Detect which cell encompasses the target text, then output its [X, Y] center coordinate. 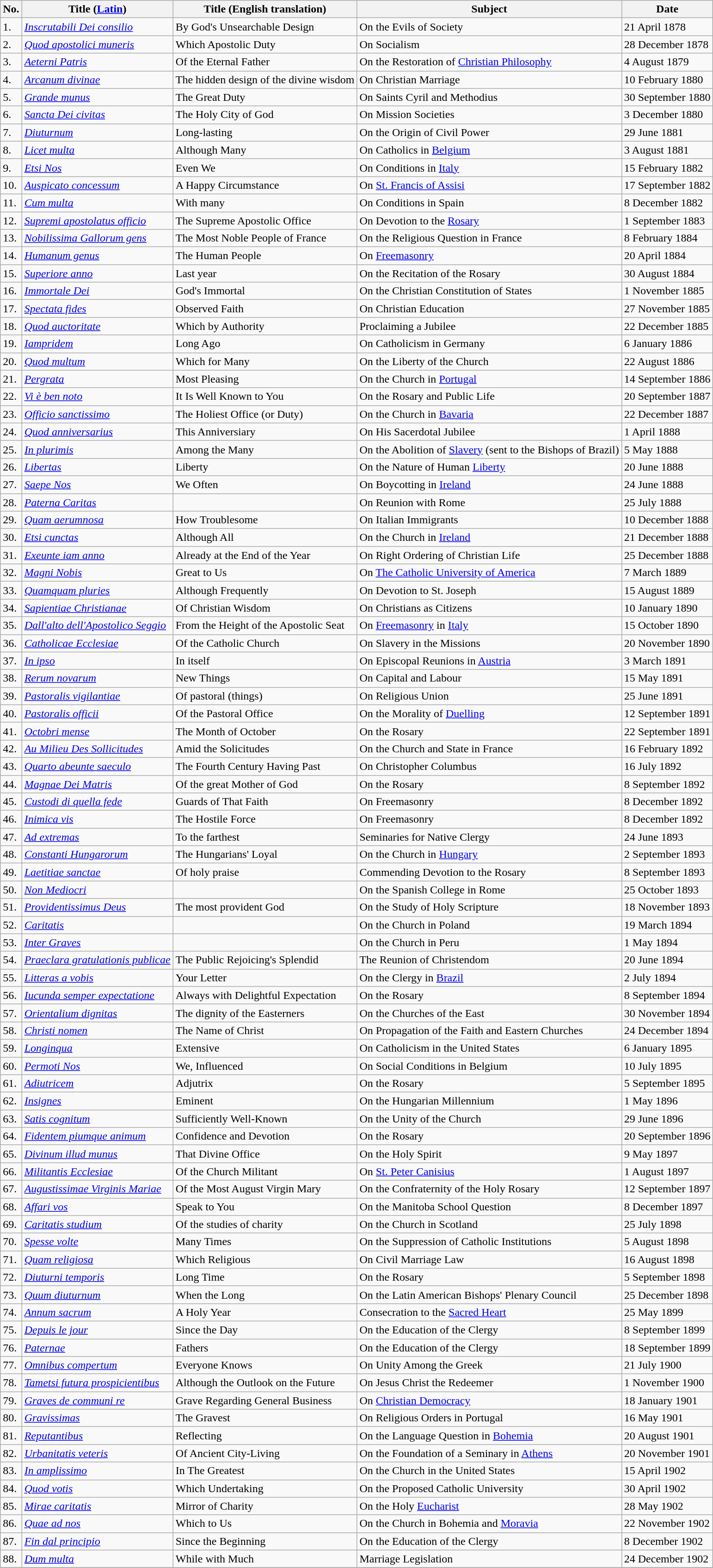
In amplissimo [97, 1471]
50. [11, 890]
Amid the Solicitudes [265, 749]
24 December 1902 [667, 1559]
Superiore anno [97, 273]
On Christian Democracy [489, 1401]
47. [11, 837]
By God's Unsearchable Design [265, 27]
Consecration to the Sacred Heart [489, 1312]
Annum sacrum [97, 1312]
22 December 1887 [667, 414]
While with Much [265, 1559]
20 June 1894 [667, 960]
84. [11, 1488]
70. [11, 1242]
Mirae caritatis [97, 1506]
The Gravest [265, 1418]
25 June 1891 [667, 696]
46. [11, 819]
Grande munus [97, 97]
On the Manitoba School Question [489, 1207]
Marriage Legislation [489, 1559]
Since the Day [265, 1330]
25 December 1888 [667, 555]
24. [11, 432]
73. [11, 1295]
Confidence and Devotion [265, 1136]
The dignity of the Easterners [265, 1013]
The Month of October [265, 731]
Quae ad nos [97, 1524]
Since the Beginning [265, 1541]
The most provident God [265, 907]
In itself [265, 661]
2 July 1894 [667, 978]
40. [11, 713]
7 March 1889 [667, 573]
31. [11, 555]
Quamquam pluries [97, 590]
Quarto abeunte saeculo [97, 766]
21. [11, 379]
Which to Us [265, 1524]
On the Spanish College in Rome [489, 890]
The Holiest Office (or Duty) [265, 414]
On Civil Marriage Law [489, 1259]
59. [11, 1048]
Inimica vis [97, 819]
Of the studies of charity [265, 1224]
Cum multa [97, 203]
On Conditions in Spain [489, 203]
Although Frequently [265, 590]
Arcanum divinae [97, 80]
Laetitiae sanctae [97, 872]
Of Christian Wisdom [265, 608]
On the Recitation of the Rosary [489, 273]
11. [11, 203]
2 September 1893 [667, 855]
Speak to You [265, 1207]
18. [11, 326]
On The Catholic University of America [489, 573]
Octobri mense [97, 731]
37. [11, 661]
15 April 1902 [667, 1471]
Of the great Mother of God [265, 784]
30 August 1884 [667, 273]
6 January 1886 [667, 344]
56. [11, 995]
24 December 1894 [667, 1030]
Custodi di quella fede [97, 802]
1 May 1896 [667, 1101]
6 January 1895 [667, 1048]
Non Mediocri [97, 890]
On Right Ordering of Christian Life [489, 555]
24 June 1888 [667, 484]
On the Foundation of a Seminary in Athens [489, 1453]
On Propagation of the Faith and Eastern Churches [489, 1030]
8 December 1882 [667, 203]
On Devotion to the Rosary [489, 221]
On the Church in Portugal [489, 379]
23. [11, 414]
Which for Many [265, 361]
Sufficiently Well-Known [265, 1119]
19. [11, 344]
Inscrutabili Dei consilio [97, 27]
28 May 1902 [667, 1506]
Sapientiae Christianae [97, 608]
16. [11, 291]
On the Church and State in France [489, 749]
Pergrata [97, 379]
36. [11, 643]
30 April 1902 [667, 1488]
Magnae Dei Matris [97, 784]
On St. Peter Canisius [489, 1171]
Affari vos [97, 1207]
Magni Nobis [97, 573]
On the Suppression of Catholic Institutions [489, 1242]
22 November 1902 [667, 1524]
34. [11, 608]
Humanum genus [97, 256]
18 November 1893 [667, 907]
On the Latin American Bishops' Plenary Council [489, 1295]
On the Church in Hungary [489, 855]
76. [11, 1348]
On Christian Education [489, 309]
49. [11, 872]
Urbanitatis veteris [97, 1453]
Immortale Dei [97, 291]
Nobilissima Gallorum gens [97, 238]
68. [11, 1207]
80. [11, 1418]
On the Study of Holy Scripture [489, 907]
20 September 1887 [667, 397]
Caritatis studium [97, 1224]
10 February 1880 [667, 80]
On Devotion to St. Joseph [489, 590]
Liberty [265, 467]
On the Restoration of Christian Philosophy [489, 62]
On Episcopal Reunions in Austria [489, 661]
The Hungarians' Loyal [265, 855]
Of pastoral (things) [265, 696]
25 December 1898 [667, 1295]
Officio sanctissimo [97, 414]
44. [11, 784]
21 December 1888 [667, 538]
Of Ancient City-Living [265, 1453]
45. [11, 802]
To the farthest [265, 837]
87. [11, 1541]
Proclaiming a Jubilee [489, 326]
On Slavery in the Missions [489, 643]
2. [11, 44]
22. [11, 397]
Omnibus compertum [97, 1365]
16 February 1892 [667, 749]
Inter Graves [97, 942]
On His Sacerdotal Jubilee [489, 432]
5. [11, 97]
8 September 1893 [667, 872]
On Catholics in Belgium [489, 150]
15 August 1889 [667, 590]
Fathers [265, 1348]
6. [11, 115]
Great to Us [265, 573]
8 February 1884 [667, 238]
On the Evils of Society [489, 27]
8. [11, 150]
Paterna Caritas [97, 502]
1. [11, 27]
No. [11, 9]
Supremi apostolatus officio [97, 221]
On the Religious Question in France [489, 238]
8 December 1902 [667, 1541]
8 September 1899 [667, 1330]
10 December 1888 [667, 520]
Eminent [265, 1101]
5 May 1888 [667, 449]
66. [11, 1171]
On St. Francis of Assisi [489, 185]
Of the Pastoral Office [265, 713]
4 August 1879 [667, 62]
82. [11, 1453]
Iampridem [97, 344]
On the Rosary and Public Life [489, 397]
39. [11, 696]
5 September 1895 [667, 1084]
Militantis Ecclesiae [97, 1171]
The hidden design of the divine wisdom [265, 80]
On Mission Societies [489, 115]
With many [265, 203]
On Jesus Christ the Redeemer [489, 1383]
20 November 1901 [667, 1453]
On the Church in Poland [489, 925]
Of the Eternal Father [265, 62]
On Christian Marriage [489, 80]
Christi nomen [97, 1030]
20 August 1901 [667, 1436]
Title (English translation) [265, 9]
65. [11, 1154]
12 September 1891 [667, 713]
25 October 1893 [667, 890]
30 November 1894 [667, 1013]
9 May 1897 [667, 1154]
Fin dal principio [97, 1541]
Always with Delightful Expectation [265, 995]
67. [11, 1189]
Fidentem piumque animum [97, 1136]
85. [11, 1506]
The Great Duty [265, 97]
On the Morality of Duelling [489, 713]
1 November 1885 [667, 291]
On Social Conditions in Belgium [489, 1066]
48. [11, 855]
Among the Many [265, 449]
On Saints Cyril and Methodius [489, 97]
On the Church in Bohemia and Moravia [489, 1524]
Seminaries for Native Clergy [489, 837]
It Is Well Known to You [265, 397]
Aeterni Patris [97, 62]
Tametsi futura prospicientibus [97, 1383]
16 July 1892 [667, 766]
Date [667, 9]
Caritatis [97, 925]
The Reunion of Christendom [489, 960]
Which Apostolic Duty [265, 44]
1 April 1888 [667, 432]
Which Undertaking [265, 1488]
The Holy City of God [265, 115]
On Religious Union [489, 696]
Graves de communi re [97, 1401]
We Often [265, 484]
On the Unity of the Church [489, 1119]
Already at the End of the Year [265, 555]
Quod anniversarius [97, 432]
On Socialism [489, 44]
15 October 1890 [667, 626]
Which by Authority [265, 326]
How Troublesome [265, 520]
Of the Church Militant [265, 1171]
On Conditions in Italy [489, 167]
Licet multa [97, 150]
Everyone Knows [265, 1365]
Although Many [265, 150]
On the Christian Constitution of States [489, 291]
Long-lasting [265, 132]
16 May 1901 [667, 1418]
On the Church in Bavaria [489, 414]
27. [11, 484]
The Fourth Century Having Past [265, 766]
The Human People [265, 256]
Long Time [265, 1277]
Most Pleasing [265, 379]
38. [11, 678]
On the Confraternity of the Holy Rosary [489, 1189]
Longinqua [97, 1048]
27 November 1885 [667, 309]
Saepe Nos [97, 484]
4. [11, 80]
In The Greatest [265, 1471]
On the Liberty of the Church [489, 361]
19 March 1894 [667, 925]
64. [11, 1136]
In ipso [97, 661]
Gravissimas [97, 1418]
18 January 1901 [667, 1401]
3 December 1880 [667, 115]
86. [11, 1524]
Quum diuturnum [97, 1295]
On the Nature of Human Liberty [489, 467]
Augustissimae Virginis Mariae [97, 1189]
Adiutricem [97, 1084]
The Public Rejoicing's Splendid [265, 960]
Spectata fides [97, 309]
81. [11, 1436]
Vi è ben noto [97, 397]
20 April 1884 [667, 256]
On Catholicism in Germany [489, 344]
Guards of That Faith [265, 802]
20 September 1896 [667, 1136]
12. [11, 221]
21 July 1900 [667, 1365]
24 June 1893 [667, 837]
83. [11, 1471]
29 June 1896 [667, 1119]
Rerum novarum [97, 678]
On the Hungarian Millennium [489, 1101]
20 June 1888 [667, 467]
21 April 1878 [667, 27]
Quod votis [97, 1488]
When the Long [265, 1295]
12 September 1897 [667, 1189]
Last year [265, 273]
On the Holy Eucharist [489, 1506]
This Anniversiary [265, 432]
Many Times [265, 1242]
On Catholicism in the United States [489, 1048]
Quod auctoritate [97, 326]
We, Influenced [265, 1066]
On the Church in Scotland [489, 1224]
On Boycotting in Ireland [489, 484]
Praeclara gratulationis publicae [97, 960]
On Christopher Columbus [489, 766]
1 August 1897 [667, 1171]
15. [11, 273]
71. [11, 1259]
22 December 1885 [667, 326]
On Capital and Labour [489, 678]
22 September 1891 [667, 731]
35. [11, 626]
8 September 1894 [667, 995]
Your Letter [265, 978]
Commending Devotion to the Rosary [489, 872]
Quod multum [97, 361]
Diuturni temporis [97, 1277]
Spesse volte [97, 1242]
32. [11, 573]
On the Proposed Catholic University [489, 1488]
On the Clergy in Brazil [489, 978]
On the Church in Ireland [489, 538]
15 February 1882 [667, 167]
Quod apostolici muneris [97, 44]
Dum multa [97, 1559]
Orientalium dignitas [97, 1013]
18 September 1899 [667, 1348]
5 August 1898 [667, 1242]
Although All [265, 538]
Title (Latin) [97, 9]
Although the Outlook on the Future [265, 1383]
In plurimis [97, 449]
8 December 1897 [667, 1207]
30. [11, 538]
Paternae [97, 1348]
9. [11, 167]
75. [11, 1330]
54. [11, 960]
79. [11, 1401]
Subject [489, 9]
New Things [265, 678]
That Divine Office [265, 1154]
Of the Most August Virgin Mary [265, 1189]
57. [11, 1013]
Constanti Hungarorum [97, 855]
On Religious Orders in Portugal [489, 1418]
10 July 1895 [667, 1066]
14 September 1886 [667, 379]
Litteras a vobis [97, 978]
78. [11, 1383]
20 November 1890 [667, 643]
God's Immortal [265, 291]
25 July 1888 [667, 502]
On Christians as Citizens [489, 608]
69. [11, 1224]
Mirror of Charity [265, 1506]
Quam religiosa [97, 1259]
88. [11, 1559]
Dall'alto dell'Apostolico Seggio [97, 626]
30 September 1880 [667, 97]
Permoti Nos [97, 1066]
The Supreme Apostolic Office [265, 221]
The Hostile Force [265, 819]
On the Church in Peru [489, 942]
The Name of Christ [265, 1030]
63. [11, 1119]
On Italian Immigrants [489, 520]
77. [11, 1365]
60. [11, 1066]
Quam aerumnosa [97, 520]
On Unity Among the Greek [489, 1365]
7. [11, 132]
Exeunte iam anno [97, 555]
Long Ago [265, 344]
62. [11, 1101]
Divinum illud munus [97, 1154]
Of the Catholic Church [265, 643]
Catholicae Ecclesiae [97, 643]
Adjutrix [265, 1084]
22 August 1886 [667, 361]
3 August 1881 [667, 150]
17. [11, 309]
5 September 1898 [667, 1277]
Libertas [97, 467]
On the Churches of the East [489, 1013]
Pastoralis vigilantiae [97, 696]
17 September 1882 [667, 185]
Extensive [265, 1048]
28 December 1878 [667, 44]
10 January 1890 [667, 608]
Auspicato concessum [97, 185]
On the Church in the United States [489, 1471]
Providentissimus Deus [97, 907]
16 August 1898 [667, 1259]
Diuturnum [97, 132]
25 May 1899 [667, 1312]
74. [11, 1312]
42. [11, 749]
25. [11, 449]
51. [11, 907]
8 September 1892 [667, 784]
Which Religious [265, 1259]
Au Milieu Des Sollicitudes [97, 749]
53. [11, 942]
28. [11, 502]
Observed Faith [265, 309]
29 June 1881 [667, 132]
Insignes [97, 1101]
Iucunda semper expectatione [97, 995]
From the Height of the Apostolic Seat [265, 626]
10. [11, 185]
Etsi Nos [97, 167]
Pastoralis officii [97, 713]
Of holy praise [265, 872]
Even We [265, 167]
1 May 1894 [667, 942]
On Freemasonry in Italy [489, 626]
33. [11, 590]
43. [11, 766]
On the Origin of Civil Power [489, 132]
55. [11, 978]
On the Holy Spirit [489, 1154]
1 November 1900 [667, 1383]
1 September 1883 [667, 221]
26. [11, 467]
The Most Noble People of France [265, 238]
13. [11, 238]
58. [11, 1030]
14. [11, 256]
Satis cognitum [97, 1119]
Reputantibus [97, 1436]
25 July 1898 [667, 1224]
Etsi cunctas [97, 538]
On the Language Question in Bohemia [489, 1436]
41. [11, 731]
61. [11, 1084]
Sancta Dei civitas [97, 115]
15 May 1891 [667, 678]
Reflecting [265, 1436]
29. [11, 520]
3. [11, 62]
Ad extremas [97, 837]
Depuis le jour [97, 1330]
20. [11, 361]
3 March 1891 [667, 661]
A Happy Circumstance [265, 185]
Grave Regarding General Business [265, 1401]
72. [11, 1277]
52. [11, 925]
On Reunion with Rome [489, 502]
A Holy Year [265, 1312]
On the Abolition of Slavery (sent to the Bishops of Brazil) [489, 449]
